Determine the (x, y) coordinate at the center of the cell enclosing the given text.  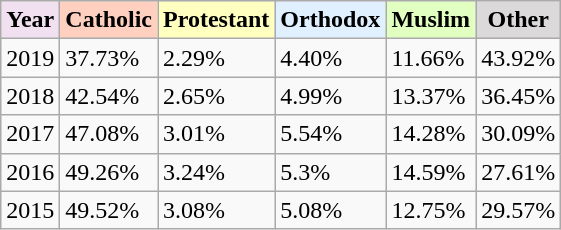
Orthodox (330, 20)
Other (518, 20)
14.28% (431, 134)
43.92% (518, 58)
3.01% (216, 134)
4.99% (330, 96)
37.73% (109, 58)
36.45% (518, 96)
2015 (30, 210)
29.57% (518, 210)
5.08% (330, 210)
2.65% (216, 96)
2017 (30, 134)
13.37% (431, 96)
49.26% (109, 172)
Catholic (109, 20)
12.75% (431, 210)
4.40% (330, 58)
14.59% (431, 172)
2016 (30, 172)
11.66% (431, 58)
27.61% (518, 172)
Protestant (216, 20)
5.54% (330, 134)
49.52% (109, 210)
5.3% (330, 172)
Muslim (431, 20)
2.29% (216, 58)
Year (30, 20)
47.08% (109, 134)
3.08% (216, 210)
3.24% (216, 172)
30.09% (518, 134)
42.54% (109, 96)
2019 (30, 58)
2018 (30, 96)
